Output the [x, y] coordinate of the center of the cell containing the given text.  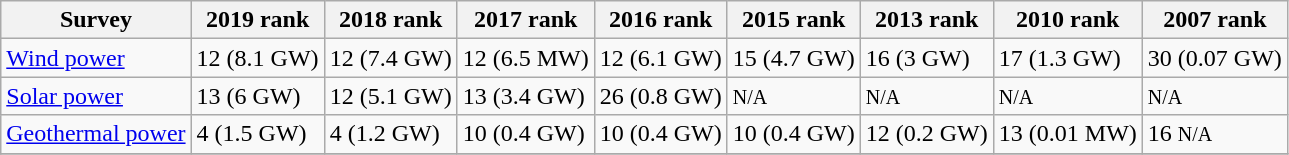
2019 rank [258, 20]
Wind power [96, 58]
4 (1.2 GW) [390, 134]
2017 rank [526, 20]
13 (0.01 MW) [1068, 134]
2016 rank [660, 20]
12 (0.2 GW) [926, 134]
2013 rank [926, 20]
16 N/A [1214, 134]
26 (0.8 GW) [660, 96]
17 (1.3 GW) [1068, 58]
12 (6.5 MW) [526, 58]
Solar power [96, 96]
2010 rank [1068, 20]
2018 rank [390, 20]
2015 rank [794, 20]
4 (1.5 GW) [258, 134]
13 (3.4 GW) [526, 96]
Survey [96, 20]
30 (0.07 GW) [1214, 58]
13 (6 GW) [258, 96]
12 (7.4 GW) [390, 58]
Geothermal power [96, 134]
12 (6.1 GW) [660, 58]
15 (4.7 GW) [794, 58]
12 (8.1 GW) [258, 58]
16 (3 GW) [926, 58]
2007 rank [1214, 20]
12 (5.1 GW) [390, 96]
